Return the [X, Y] coordinate for the center point of the cell that contains the specified text.  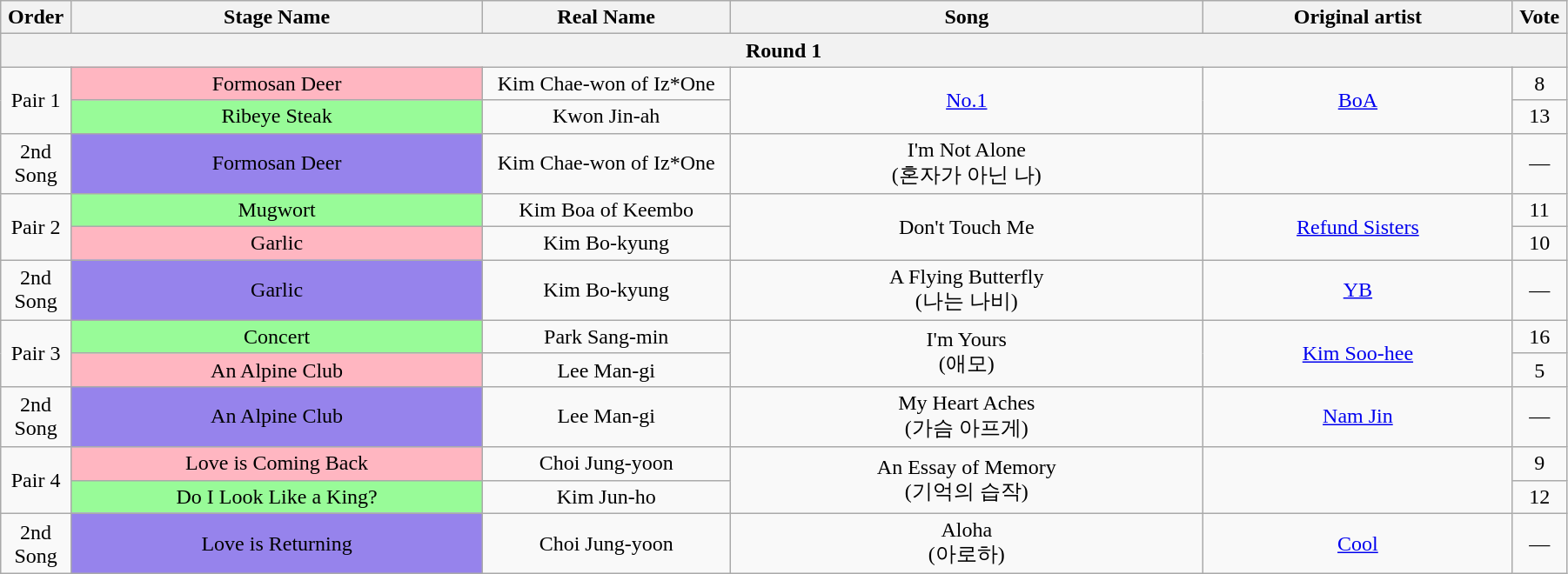
Cool [1357, 544]
Kim Jun-ho [606, 497]
Original artist [1357, 17]
A Flying Butterfly(나는 나비) [967, 290]
8 [1540, 83]
Real Name [606, 17]
Pair 4 [37, 480]
BoA [1357, 100]
Pair 2 [37, 227]
Aloha(아로하) [967, 544]
Love is Returning [277, 544]
An Essay of Memory(기억의 습작) [967, 480]
I'm Not Alone(혼자가 아닌 나) [967, 164]
10 [1540, 244]
Mugwort [277, 210]
Pair 1 [37, 100]
Refund Sisters [1357, 227]
I'm Yours(애모) [967, 353]
Do I Look Like a King? [277, 497]
Round 1 [784, 50]
Stage Name [277, 17]
9 [1540, 464]
12 [1540, 497]
16 [1540, 337]
Kim Soo-hee [1357, 353]
Order [37, 17]
No.1 [967, 100]
Kim Boa of Keembo [606, 210]
13 [1540, 117]
Song [967, 17]
5 [1540, 370]
YB [1357, 290]
My Heart Aches(가슴 아프게) [967, 417]
Love is Coming Back [277, 464]
Vote [1540, 17]
Park Sang-min [606, 337]
Ribeye Steak [277, 117]
11 [1540, 210]
Concert [277, 337]
Kwon Jin-ah [606, 117]
Don't Touch Me [967, 227]
Pair 3 [37, 353]
Nam Jin [1357, 417]
